Identify which cell holds the provided text, then report its (x, y) central coordinate. 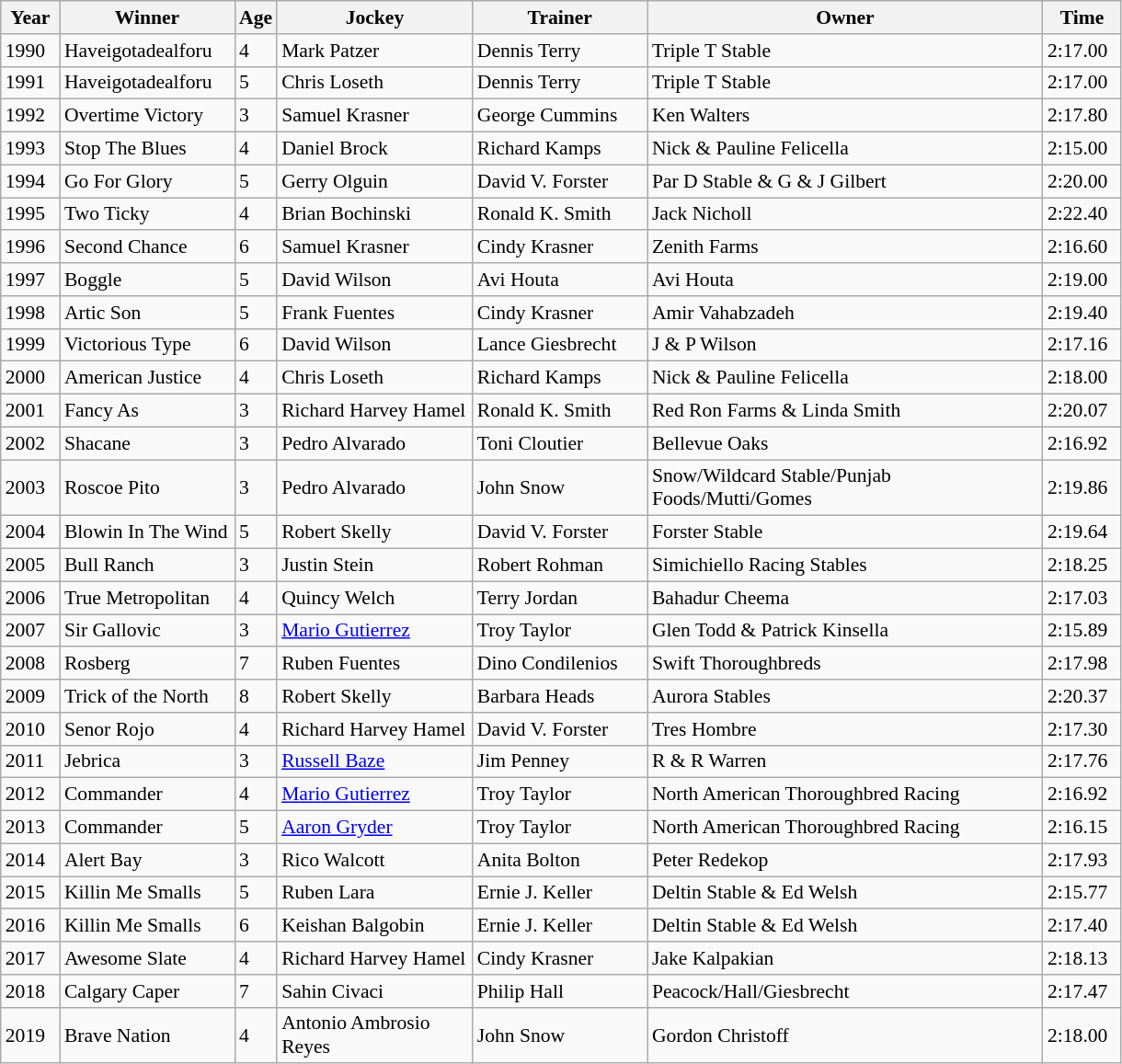
Trainer (560, 17)
Blowin In The Wind (147, 532)
Go For Glory (147, 181)
2002 (30, 443)
Trick of the North (147, 696)
Anita Bolton (560, 860)
Barbara Heads (560, 696)
Winner (147, 17)
Philip Hall (560, 991)
Robert Rohman (560, 566)
Snow/Wildcard Stable/Punjab Foods/Mutti/Gomes (845, 487)
2:17.98 (1082, 664)
1996 (30, 247)
2005 (30, 566)
Victorious Type (147, 345)
True Metropolitan (147, 598)
Owner (845, 17)
Jim Penney (560, 761)
Ruben Lara (375, 893)
8 (256, 696)
Bull Ranch (147, 566)
Rico Walcott (375, 860)
Antonio Ambrosio Reyes (375, 1035)
1998 (30, 313)
2018 (30, 991)
Sir Gallovic (147, 631)
Gerry Olguin (375, 181)
2011 (30, 761)
Alert Bay (147, 860)
2004 (30, 532)
Lance Giesbrecht (560, 345)
Ruben Fuentes (375, 664)
2:15.00 (1082, 149)
2010 (30, 729)
2013 (30, 828)
Fancy As (147, 411)
Jockey (375, 17)
Swift Thoroughbreds (845, 664)
2:22.40 (1082, 214)
Calgary Caper (147, 991)
Senor Rojo (147, 729)
Brave Nation (147, 1035)
Daniel Brock (375, 149)
Ken Walters (845, 116)
Artic Son (147, 313)
2:20.00 (1082, 181)
1993 (30, 149)
Par D Stable & G & J Gilbert (845, 181)
2:17.30 (1082, 729)
Sahin Civaci (375, 991)
2:17.93 (1082, 860)
2:18.25 (1082, 566)
2001 (30, 411)
2:17.40 (1082, 926)
Rosberg (147, 664)
Aurora Stables (845, 696)
1999 (30, 345)
Simichiello Racing Stables (845, 566)
2:20.37 (1082, 696)
Brian Bochinski (375, 214)
2:17.03 (1082, 598)
2:17.76 (1082, 761)
Gordon Christoff (845, 1035)
2:19.00 (1082, 280)
Shacane (147, 443)
2019 (30, 1035)
Bellevue Oaks (845, 443)
R & R Warren (845, 761)
2009 (30, 696)
2012 (30, 795)
Jebrica (147, 761)
Dino Condilenios (560, 664)
2007 (30, 631)
2:20.07 (1082, 411)
Justin Stein (375, 566)
Jack Nicholl (845, 214)
2:17.80 (1082, 116)
Frank Fuentes (375, 313)
Roscoe Pito (147, 487)
Red Ron Farms & Linda Smith (845, 411)
Peter Redekop (845, 860)
Amir Vahabzadeh (845, 313)
American Justice (147, 378)
2:18.13 (1082, 958)
1990 (30, 51)
Aaron Gryder (375, 828)
Quincy Welch (375, 598)
2017 (30, 958)
2:16.15 (1082, 828)
1995 (30, 214)
Glen Todd & Patrick Kinsella (845, 631)
1992 (30, 116)
2015 (30, 893)
Peacock/Hall/Giesbrecht (845, 991)
Zenith Farms (845, 247)
2003 (30, 487)
2:16.60 (1082, 247)
Age (256, 17)
2:19.86 (1082, 487)
Forster Stable (845, 532)
2:17.47 (1082, 991)
2000 (30, 378)
2008 (30, 664)
2:19.40 (1082, 313)
Stop The Blues (147, 149)
Year (30, 17)
Russell Baze (375, 761)
2:15.77 (1082, 893)
1991 (30, 83)
Two Ticky (147, 214)
Mark Patzer (375, 51)
1997 (30, 280)
1994 (30, 181)
Awesome Slate (147, 958)
Toni Cloutier (560, 443)
Tres Hombre (845, 729)
Terry Jordan (560, 598)
J & P Wilson (845, 345)
2:15.89 (1082, 631)
2006 (30, 598)
2016 (30, 926)
Jake Kalpakian (845, 958)
Keishan Balgobin (375, 926)
2014 (30, 860)
Bahadur Cheema (845, 598)
2:17.16 (1082, 345)
Second Chance (147, 247)
Time (1082, 17)
Boggle (147, 280)
George Cummins (560, 116)
2:19.64 (1082, 532)
Overtime Victory (147, 116)
